Determine the (X, Y) coordinate at the center of the cell enclosing the given text.  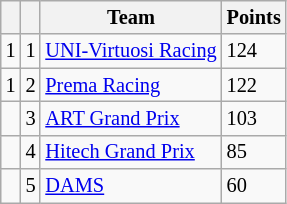
ART Grand Prix (130, 118)
122 (254, 85)
4 (31, 152)
Prema Racing (130, 85)
5 (31, 186)
103 (254, 118)
60 (254, 186)
3 (31, 118)
DAMS (130, 186)
124 (254, 51)
UNI-Virtuosi Racing (130, 51)
Hitech Grand Prix (130, 152)
Points (254, 17)
85 (254, 152)
Team (130, 17)
2 (31, 85)
